Identify which cell holds the provided text, then report its (X, Y) central coordinate. 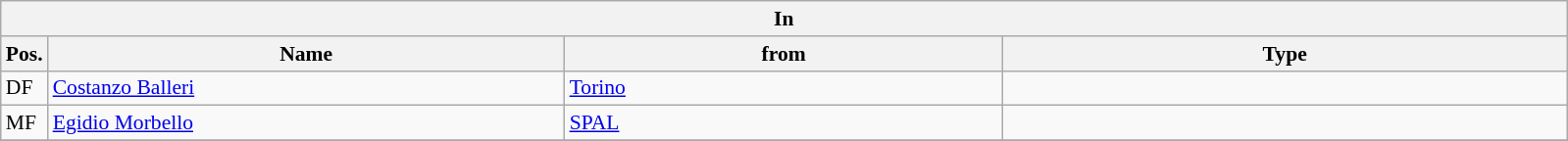
In (784, 19)
Egidio Morbello (306, 123)
Costanzo Balleri (306, 88)
Pos. (25, 54)
from (784, 54)
MF (25, 123)
Name (306, 54)
Torino (784, 88)
Type (1285, 54)
SPAL (784, 123)
DF (25, 88)
